Return (x, y) of the center of cell containing provided text 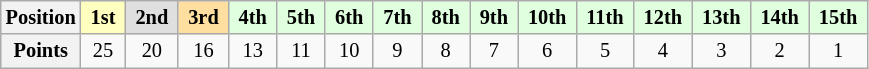
4 (663, 51)
2nd (152, 17)
8th (446, 17)
16 (203, 51)
15th (838, 17)
Points (41, 51)
6 (547, 51)
Position (41, 17)
1st (104, 17)
14th (779, 17)
20 (152, 51)
9 (397, 51)
10th (547, 17)
13th (721, 17)
9th (494, 17)
13 (253, 51)
8 (446, 51)
5th (301, 17)
3rd (203, 17)
11 (301, 51)
5 (604, 51)
3 (721, 51)
12th (663, 17)
7 (494, 51)
11th (604, 17)
6th (349, 17)
7th (397, 17)
2 (779, 51)
4th (253, 17)
10 (349, 51)
25 (104, 51)
1 (838, 51)
